Output the (x, y) coordinate of the center of the cell containing the given text.  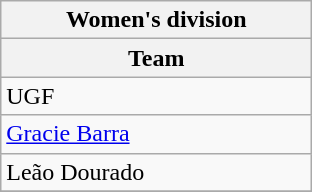
UGF (156, 96)
Team (156, 58)
Women's division (156, 20)
Gracie Barra (156, 134)
Leão Dourado (156, 172)
